Locate the cell with the specified text and output its (X, Y) center coordinate. 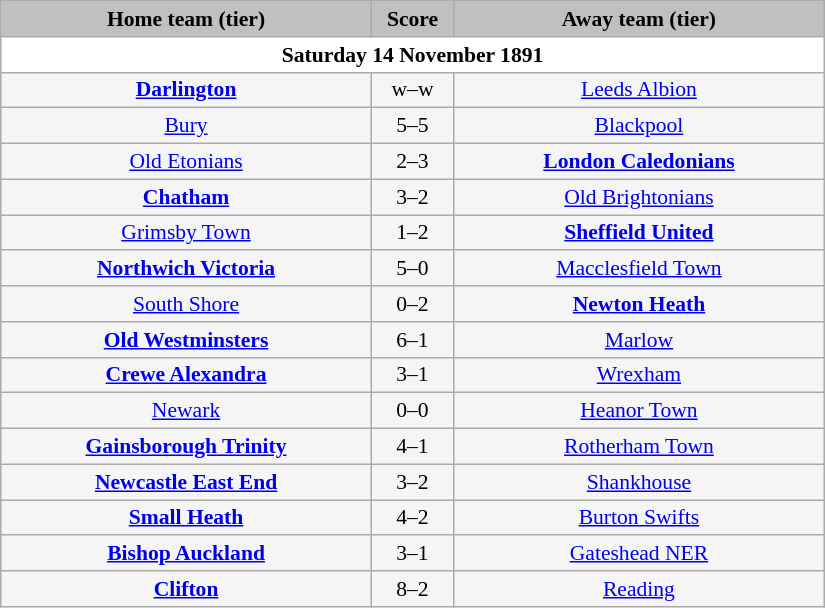
Burton Swifts (640, 518)
0–0 (412, 411)
Northwich Victoria (186, 269)
Home team (tier) (186, 19)
2–3 (412, 162)
Old Etonians (186, 162)
Rotherham Town (640, 447)
Shankhouse (640, 482)
Chatham (186, 197)
Saturday 14 November 1891 (413, 55)
Small Heath (186, 518)
Score (412, 19)
Darlington (186, 90)
Old Westminsters (186, 340)
8–2 (412, 589)
5–5 (412, 126)
Grimsby Town (186, 233)
w–w (412, 90)
Macclesfield Town (640, 269)
Clifton (186, 589)
Crewe Alexandra (186, 375)
Newcastle East End (186, 482)
Bury (186, 126)
Newark (186, 411)
Blackpool (640, 126)
South Shore (186, 304)
4–2 (412, 518)
Gainsborough Trinity (186, 447)
1–2 (412, 233)
Away team (tier) (640, 19)
Old Brightonians (640, 197)
Marlow (640, 340)
Sheffield United (640, 233)
Reading (640, 589)
Wrexham (640, 375)
Leeds Albion (640, 90)
Gateshead NER (640, 554)
4–1 (412, 447)
0–2 (412, 304)
5–0 (412, 269)
Heanor Town (640, 411)
London Caledonians (640, 162)
6–1 (412, 340)
Newton Heath (640, 304)
Bishop Auckland (186, 554)
